Provide the (x, y) coordinate of the cell's center where the given text is located.  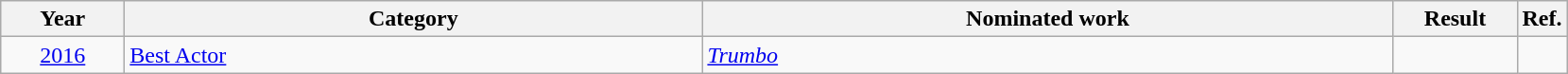
Trumbo (1047, 55)
2016 (62, 55)
Result (1456, 19)
Best Actor (414, 55)
Category (414, 19)
Nominated work (1047, 19)
Ref. (1542, 19)
Year (62, 19)
